Search for the cell housing the specified text and yield its [X, Y] center coordinate. 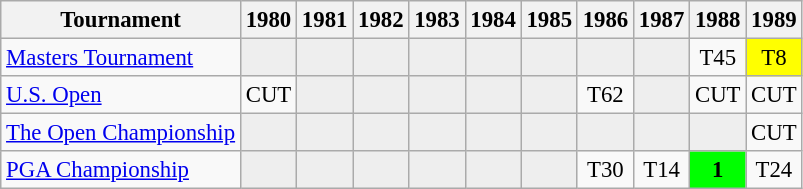
The Open Championship [121, 133]
1983 [437, 20]
1989 [774, 20]
T14 [661, 170]
Tournament [121, 20]
1984 [493, 20]
1987 [661, 20]
T62 [605, 95]
T45 [718, 58]
U.S. Open [121, 95]
Masters Tournament [121, 58]
1982 [381, 20]
PGA Championship [121, 170]
1980 [268, 20]
T8 [774, 58]
T24 [774, 170]
1986 [605, 20]
1 [718, 170]
T30 [605, 170]
1985 [549, 20]
1988 [718, 20]
1981 [325, 20]
